From the cell containing the given text, extract its center point as [X, Y] coordinate. 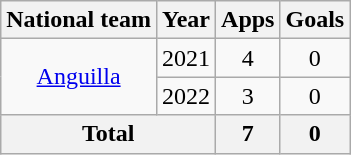
4 [248, 58]
Year [186, 20]
3 [248, 96]
National team [79, 20]
Apps [248, 20]
Goals [315, 20]
Anguilla [79, 77]
Total [108, 134]
2022 [186, 96]
7 [248, 134]
2021 [186, 58]
